Identify which cell holds the provided text, then report its [x, y] central coordinate. 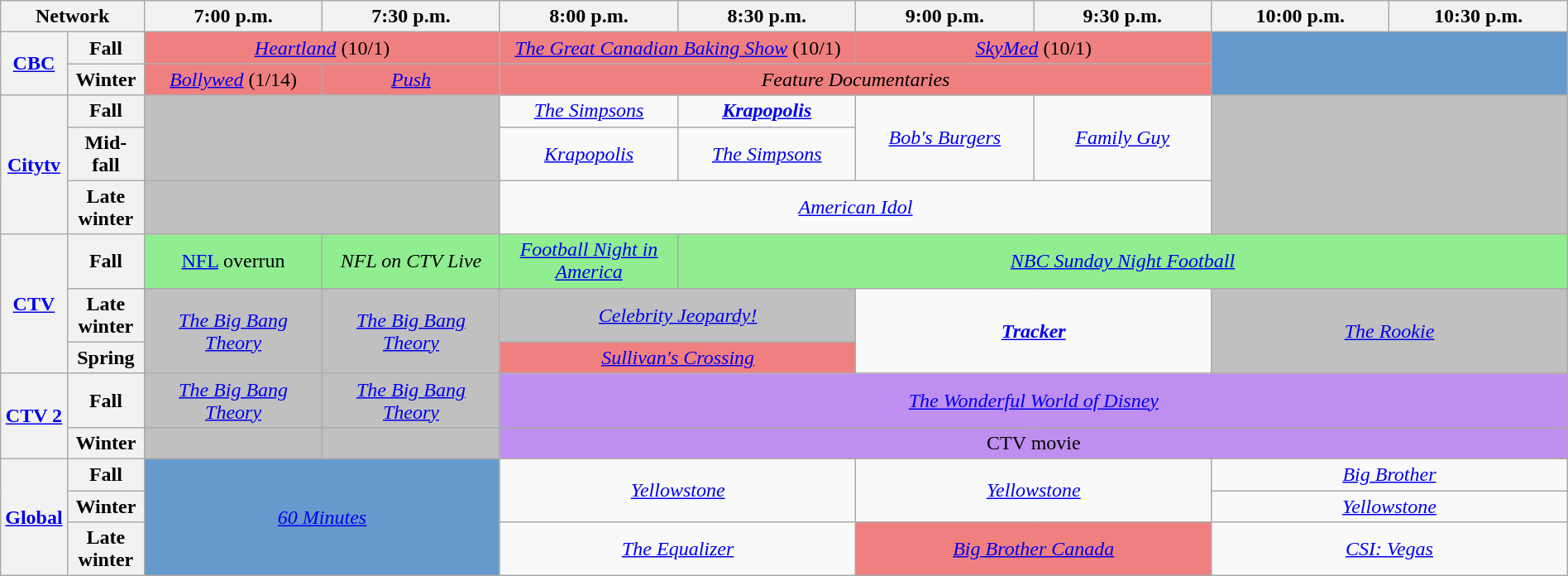
The Rookie [1389, 331]
7:30 p.m. [412, 17]
The Equalizer [677, 550]
CSI: Vegas [1389, 550]
CTV movie [1034, 443]
9:30 p.m. [1123, 17]
Celebrity Jeopardy! [677, 314]
10:00 p.m. [1300, 17]
Network [73, 17]
CTV 2 [34, 415]
Tracker [1034, 331]
10:30 p.m. [1479, 17]
Sullivan's Crossing [677, 358]
Mid-fall [106, 154]
Global [34, 516]
The Wonderful World of Disney [1034, 401]
Feature Documentaries [855, 79]
Push [412, 79]
9:00 p.m. [944, 17]
SkyMed (10/1) [1034, 48]
Family Guy [1123, 137]
NFL overrun [233, 262]
60 Minutes [323, 516]
7:00 p.m. [233, 17]
Football Night in America [589, 262]
Big Brother [1389, 474]
Heartland (10/1) [323, 48]
NBC Sunday Night Football [1123, 262]
8:30 p.m. [767, 17]
American Idol [855, 207]
Spring [106, 358]
CBC [34, 64]
NFL on CTV Live [412, 262]
Bob's Burgers [944, 137]
Citytv [34, 165]
The Great Canadian Baking Show (10/1) [677, 48]
Bollywed (1/14) [233, 79]
8:00 p.m. [589, 17]
Big Brother Canada [1034, 550]
CTV [34, 304]
